Locate the cell with the specified text and output its [X, Y] center coordinate. 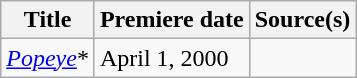
Title [48, 20]
Premiere date [172, 20]
April 1, 2000 [172, 58]
Source(s) [302, 20]
Popeye* [48, 58]
